Provide the (X, Y) coordinate of the cell's center where the given text is located.  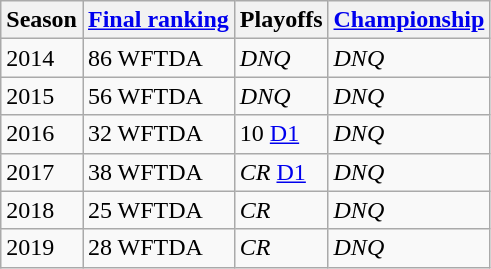
2017 (42, 172)
Final ranking (158, 20)
CR D1 (281, 172)
2016 (42, 134)
Playoffs (281, 20)
25 WFTDA (158, 210)
2015 (42, 96)
28 WFTDA (158, 248)
38 WFTDA (158, 172)
56 WFTDA (158, 96)
2019 (42, 248)
Championship (409, 20)
2018 (42, 210)
32 WFTDA (158, 134)
86 WFTDA (158, 58)
10 D1 (281, 134)
Season (42, 20)
2014 (42, 58)
